Identify which cell holds the provided text, then report its [X, Y] central coordinate. 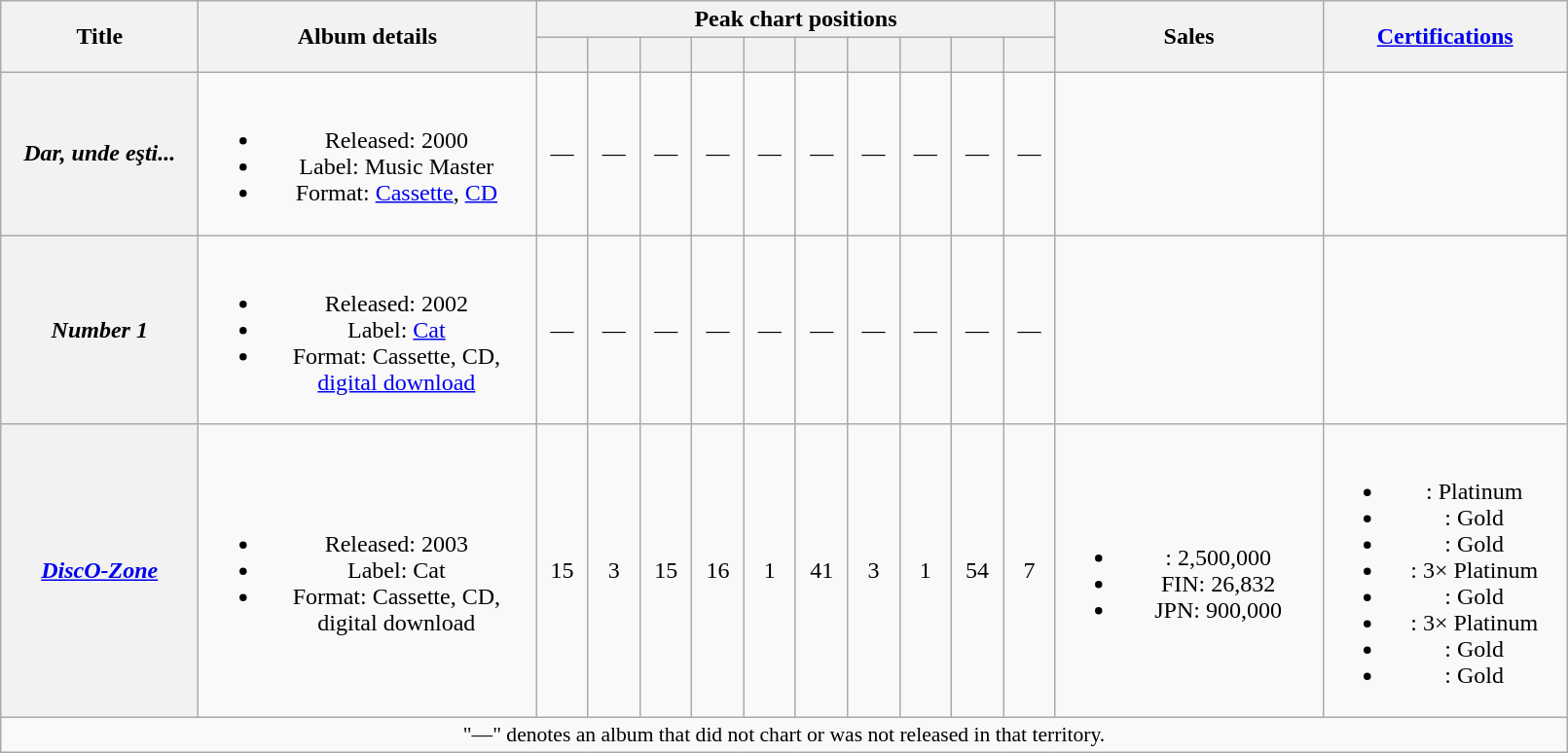
DiscO-Zone [99, 571]
Released: 2002Label: CatFormat: Cassette, CD, digital download [368, 330]
Certifications [1444, 37]
: Platinum: Gold: Gold: 3× Platinum: Gold: 3× Platinum: Gold: Gold [1444, 571]
Dar, unde eşti... [99, 154]
Title [99, 37]
7 [1030, 571]
Album details [368, 37]
Peak chart positions [796, 19]
Number 1 [99, 330]
: 2,500,000FIN: 26,832JPN: 900,000 [1189, 571]
Released: 2003Label: CatFormat: Cassette, CD, digital download [368, 571]
Released: 2000Label: Music MasterFormat: Cassette, CD [368, 154]
16 [718, 571]
Sales [1189, 37]
"—" denotes an album that did not chart or was not released in that territory. [784, 735]
41 [821, 571]
54 [977, 571]
